Scan for the cell matching the given text and deliver its (X, Y) coordinate at center. 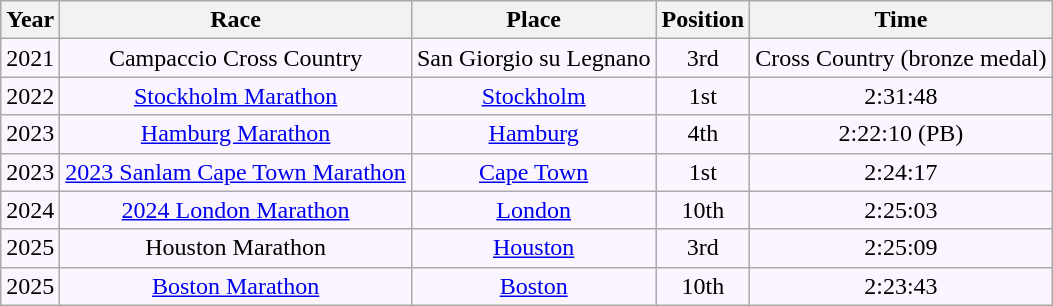
Boston (534, 286)
Hamburg (534, 134)
2023 Sanlam Cape Town Marathon (236, 172)
Year (30, 20)
San Giorgio su Legnano (534, 58)
2:25:03 (901, 210)
Place (534, 20)
Houston (534, 248)
2024 London Marathon (236, 210)
2:31:48 (901, 96)
2:25:09 (901, 248)
Cape Town (534, 172)
Cross Country (bronze medal) (901, 58)
2:23:43 (901, 286)
2024 (30, 210)
2:24:17 (901, 172)
2022 (30, 96)
Hamburg Marathon (236, 134)
Time (901, 20)
Campaccio Cross Country (236, 58)
London (534, 210)
2021 (30, 58)
Stockholm (534, 96)
Race (236, 20)
Stockholm Marathon (236, 96)
Position (703, 20)
4th (703, 134)
Boston Marathon (236, 286)
Houston Marathon (236, 248)
2:22:10 (PB) (901, 134)
